Find where the given text appears and provide that cell's center as (x, y) coordinate. 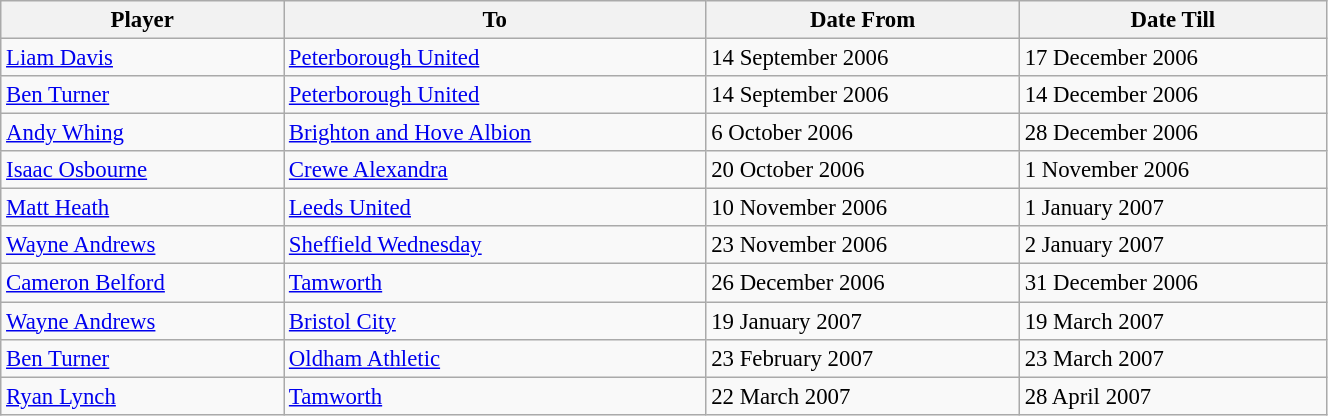
Sheffield Wednesday (495, 245)
Crewe Alexandra (495, 170)
23 February 2007 (862, 358)
Bristol City (495, 321)
Andy Whing (142, 133)
Cameron Belford (142, 283)
23 November 2006 (862, 245)
22 March 2007 (862, 396)
Liam Davis (142, 58)
Ryan Lynch (142, 396)
Matt Heath (142, 208)
Isaac Osbourne (142, 170)
17 December 2006 (1172, 58)
Brighton and Hove Albion (495, 133)
Leeds United (495, 208)
31 December 2006 (1172, 283)
Oldham Athletic (495, 358)
1 January 2007 (1172, 208)
14 December 2006 (1172, 95)
28 April 2007 (1172, 396)
20 October 2006 (862, 170)
Date From (862, 20)
Date Till (1172, 20)
10 November 2006 (862, 208)
26 December 2006 (862, 283)
1 November 2006 (1172, 170)
2 January 2007 (1172, 245)
19 March 2007 (1172, 321)
28 December 2006 (1172, 133)
23 March 2007 (1172, 358)
To (495, 20)
19 January 2007 (862, 321)
Player (142, 20)
6 October 2006 (862, 133)
